Search for the cell housing the specified text and yield its [x, y] center coordinate. 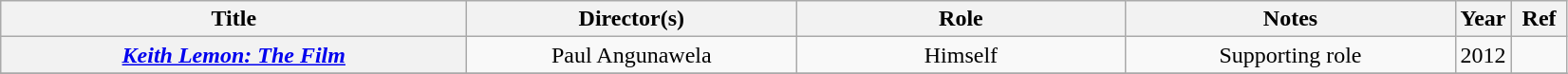
Director(s) [632, 19]
Paul Angunawela [632, 55]
Keith Lemon: The Film [233, 55]
Title [233, 19]
Ref [1540, 19]
2012 [1483, 55]
Supporting role [1291, 55]
Year [1483, 19]
Himself [961, 55]
Notes [1291, 19]
Role [961, 19]
